From the cell containing the given text, extract its center point as [X, Y] coordinate. 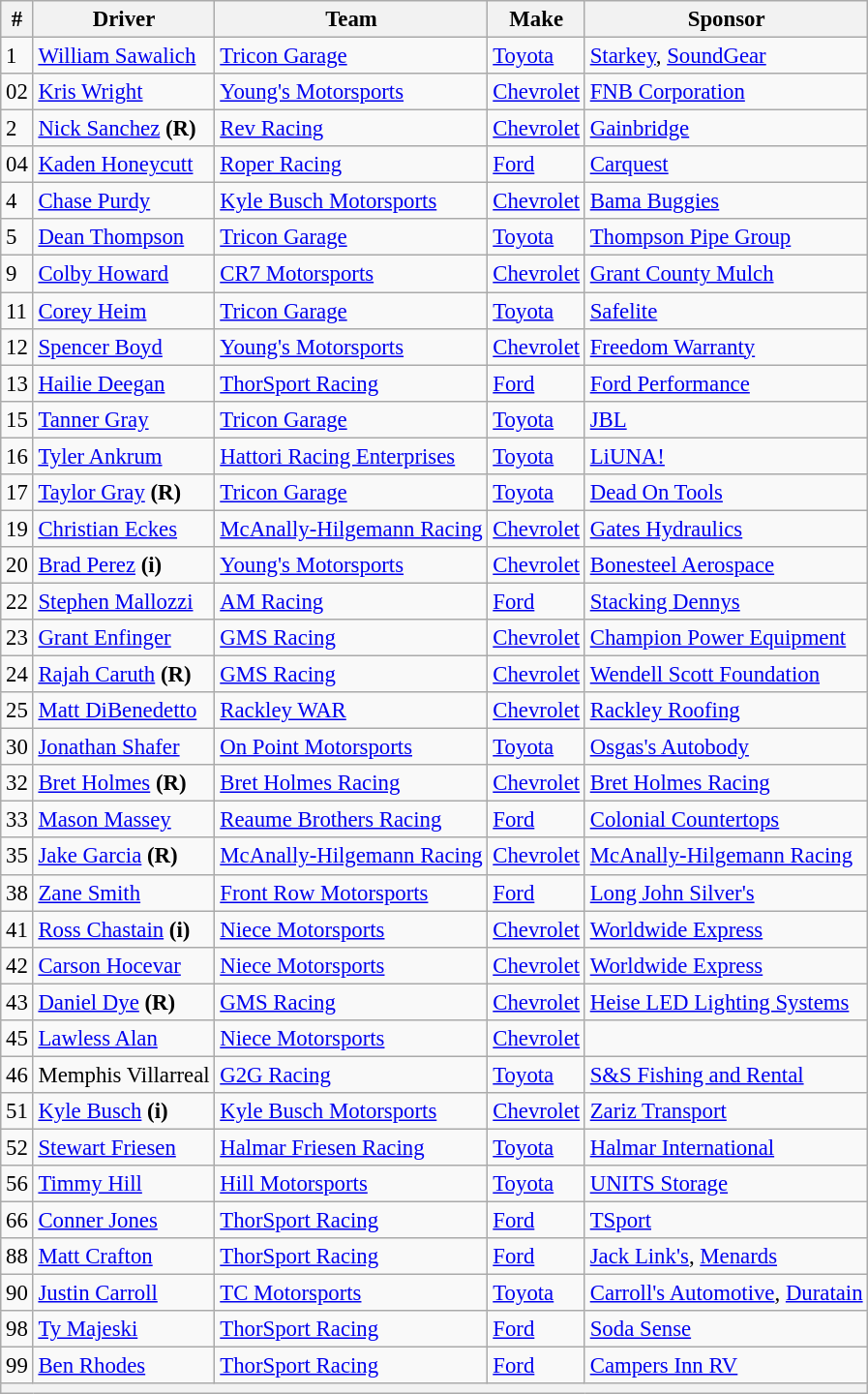
Dean Thompson [124, 237]
12 [17, 347]
Stacking Dennys [726, 601]
Hailie Deegan [124, 383]
JBL [726, 419]
TSport [726, 1221]
Wendell Scott Foundation [726, 675]
Hattori Racing Enterprises [351, 456]
Carson Hocevar [124, 965]
Halmar International [726, 1147]
Bret Holmes (R) [124, 783]
16 [17, 456]
25 [17, 711]
33 [17, 820]
Freedom Warranty [726, 347]
90 [17, 1293]
Rackley WAR [351, 711]
Safelite [726, 311]
2 [17, 129]
Grant Enfinger [124, 638]
Stephen Mallozzi [124, 601]
Roper Racing [351, 165]
On Point Motorsports [351, 747]
4 [17, 201]
56 [17, 1184]
# [17, 19]
20 [17, 565]
Dead On Tools [726, 493]
Corey Heim [124, 311]
Tyler Ankrum [124, 456]
Taylor Gray (R) [124, 493]
Rev Racing [351, 129]
Conner Jones [124, 1221]
Rackley Roofing [726, 711]
5 [17, 237]
Rajah Caruth (R) [124, 675]
22 [17, 601]
LiUNA! [726, 456]
32 [17, 783]
Memphis Villarreal [124, 1075]
Soda Sense [726, 1329]
Mason Massey [124, 820]
42 [17, 965]
Zane Smith [124, 893]
Team [351, 19]
S&S Fishing and Rental [726, 1075]
43 [17, 1002]
30 [17, 747]
Osgas's Autobody [726, 747]
24 [17, 675]
46 [17, 1075]
Champion Power Equipment [726, 638]
Zariz Transport [726, 1111]
Reaume Brothers Racing [351, 820]
45 [17, 1039]
Lawless Alan [124, 1039]
Chase Purdy [124, 201]
15 [17, 419]
Kaden Honeycutt [124, 165]
Long John Silver's [726, 893]
Tanner Gray [124, 419]
Colonial Countertops [726, 820]
88 [17, 1257]
19 [17, 529]
Ross Chastain (i) [124, 929]
Campers Inn RV [726, 1366]
23 [17, 638]
Jake Garcia (R) [124, 857]
Heise LED Lighting Systems [726, 1002]
52 [17, 1147]
Stewart Friesen [124, 1147]
Christian Eckes [124, 529]
Matt DiBenedetto [124, 711]
Gates Hydraulics [726, 529]
Sponsor [726, 19]
Kyle Busch (i) [124, 1111]
Ford Performance [726, 383]
Halmar Friesen Racing [351, 1147]
99 [17, 1366]
AM Racing [351, 601]
Nick Sanchez (R) [124, 129]
Ty Majeski [124, 1329]
Bonesteel Aerospace [726, 565]
11 [17, 311]
FNB Corporation [726, 92]
1 [17, 56]
13 [17, 383]
Matt Crafton [124, 1257]
Ben Rhodes [124, 1366]
Front Row Motorsports [351, 893]
Hill Motorsports [351, 1184]
Brad Perez (i) [124, 565]
02 [17, 92]
Jack Link's, Menards [726, 1257]
41 [17, 929]
66 [17, 1221]
TC Motorsports [351, 1293]
Carquest [726, 165]
Daniel Dye (R) [124, 1002]
William Sawalich [124, 56]
Jonathan Shafer [124, 747]
17 [17, 493]
51 [17, 1111]
CR7 Motorsports [351, 274]
Kris Wright [124, 92]
Spencer Boyd [124, 347]
35 [17, 857]
Make [536, 19]
98 [17, 1329]
Justin Carroll [124, 1293]
Bama Buggies [726, 201]
Colby Howard [124, 274]
Timmy Hill [124, 1184]
Thompson Pipe Group [726, 237]
Driver [124, 19]
Gainbridge [726, 129]
Grant County Mulch [726, 274]
UNITS Storage [726, 1184]
04 [17, 165]
38 [17, 893]
G2G Racing [351, 1075]
9 [17, 274]
Carroll's Automotive, Duratain [726, 1293]
Starkey, SoundGear [726, 56]
